From the cell containing the given text, extract its center point as (X, Y) coordinate. 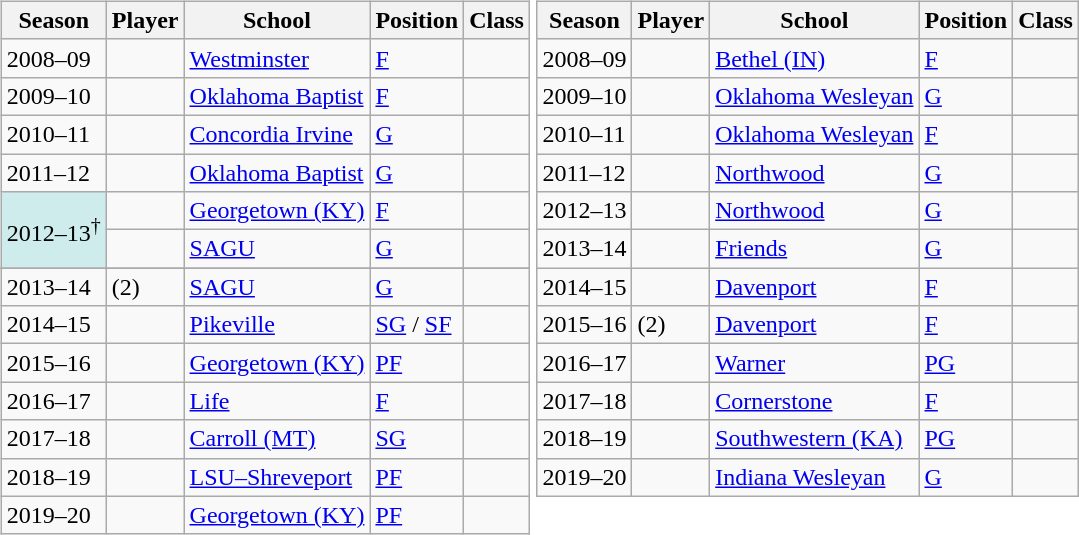
LSU–Shreveport (277, 477)
SG (417, 439)
2012–13† (54, 230)
Concordia Irvine (277, 134)
SG / SF (417, 325)
Westminster (277, 58)
Southwestern (KA) (814, 439)
Life (277, 401)
Pikeville (277, 325)
2012–13 (584, 211)
Warner (814, 363)
Friends (814, 249)
Cornerstone (814, 401)
Bethel (IN) (814, 58)
Carroll (MT) (277, 439)
Indiana Wesleyan (814, 477)
